Search for the cell housing the specified text and yield its (x, y) center coordinate. 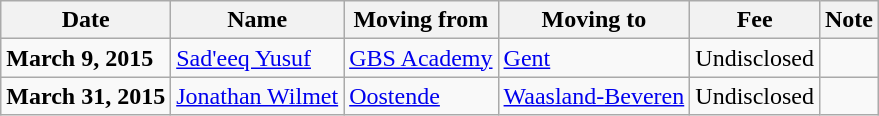
Name (258, 20)
Note (848, 20)
GBS Academy (421, 58)
Oostende (421, 96)
March 9, 2015 (86, 58)
March 31, 2015 (86, 96)
Moving from (421, 20)
Fee (755, 20)
Date (86, 20)
Gent (594, 58)
Waasland-Beveren (594, 96)
Jonathan Wilmet (258, 96)
Sad'eeq Yusuf (258, 58)
Moving to (594, 20)
